Locate the cell with the specified text and output its [X, Y] center coordinate. 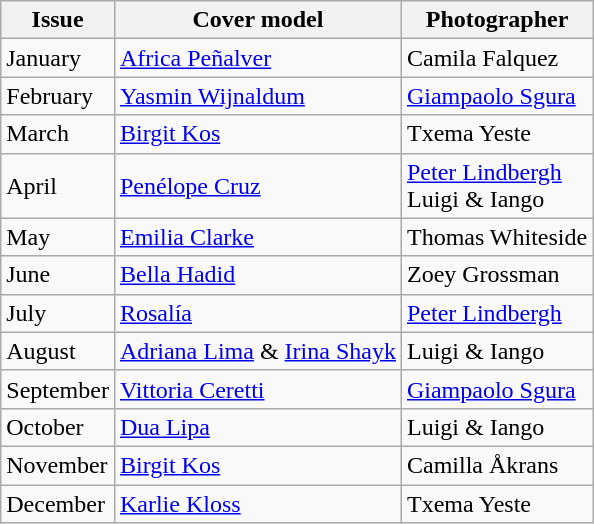
September [58, 389]
May [58, 237]
November [58, 465]
Bella Hadid [258, 275]
March [58, 134]
Emilia Clarke [258, 237]
Peter Lindbergh Luigi & Iango [496, 186]
Yasmin Wijnaldum [258, 96]
Zoey Grossman [496, 275]
Dua Lipa [258, 427]
Photographer [496, 20]
Thomas Whiteside [496, 237]
Rosalía [258, 313]
February [58, 96]
July [58, 313]
Issue [58, 20]
April [58, 186]
June [58, 275]
Camila Falquez [496, 58]
January [58, 58]
Vittoria Ceretti [258, 389]
Karlie Kloss [258, 503]
Adriana Lima & Irina Shayk [258, 351]
October [58, 427]
Penélope Cruz [258, 186]
Cover model [258, 20]
Africa Peñalver [258, 58]
Camilla Åkrans [496, 465]
August [58, 351]
December [58, 503]
Peter Lindbergh [496, 313]
